From the cell containing the given text, extract its center point as [X, Y] coordinate. 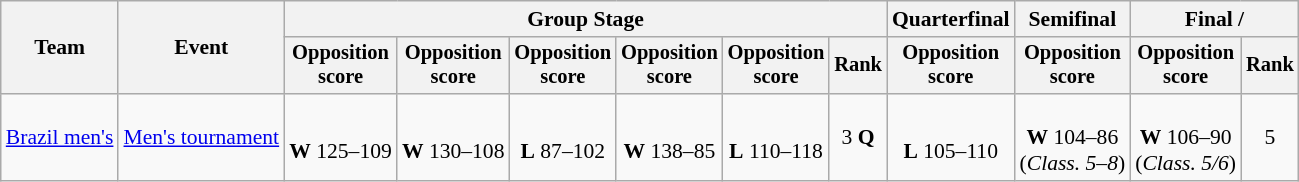
Team [60, 48]
5 [1270, 138]
L 105–110 [951, 138]
W 104–86 (Class. 5–8) [1073, 138]
Final / [1214, 19]
W 125–109 [340, 138]
Group Stage [586, 19]
Event [201, 48]
Quarterfinal [951, 19]
3 Q [858, 138]
Brazil men's [60, 138]
Men's tournament [201, 138]
Semifinal [1073, 19]
W 130–108 [454, 138]
W 138–85 [670, 138]
L 87–102 [564, 138]
W 106–90 (Class. 5/6) [1186, 138]
L 110–118 [776, 138]
